Capture the cell that displays the provided text and extract its (X, Y) central coordinate. 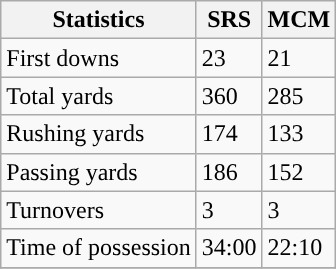
Total yards (99, 96)
152 (299, 172)
23 (229, 58)
21 (299, 58)
186 (229, 172)
174 (229, 134)
133 (299, 134)
Statistics (99, 20)
MCM (299, 20)
Turnovers (99, 210)
Rushing yards (99, 134)
34:00 (229, 248)
First downs (99, 58)
22:10 (299, 248)
Passing yards (99, 172)
Time of possession (99, 248)
SRS (229, 20)
285 (299, 96)
360 (229, 96)
